Output the [X, Y] coordinate of the center of the cell containing the given text.  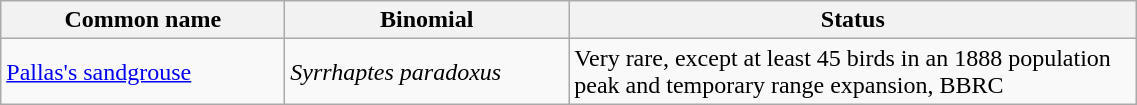
Very rare, except at least 45 birds in an 1888 population peak and temporary range expansion, BBRC [853, 72]
Status [853, 20]
Syrrhaptes paradoxus [427, 72]
Binomial [427, 20]
Pallas's sandgrouse [143, 72]
Common name [143, 20]
